Locate the cell with the specified text and output its (x, y) center coordinate. 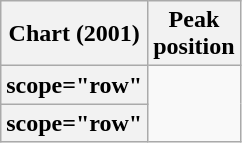
Peakposition (194, 34)
Chart (2001) (74, 34)
